Search for the cell housing the specified text and yield its (x, y) center coordinate. 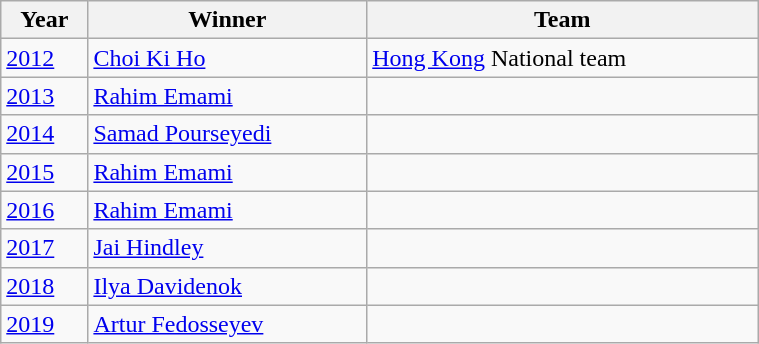
2015 (44, 172)
2012 (44, 58)
Year (44, 20)
2017 (44, 248)
Winner (228, 20)
2013 (44, 96)
Hong Kong National team (562, 58)
Samad Pourseyedi (228, 134)
Team (562, 20)
Artur Fedosseyev (228, 324)
Choi Ki Ho (228, 58)
2016 (44, 210)
2014 (44, 134)
Ilya Davidenok (228, 286)
Jai Hindley (228, 248)
2018 (44, 286)
2019 (44, 324)
